Detect which cell encompasses the target text, then output its (X, Y) center coordinate. 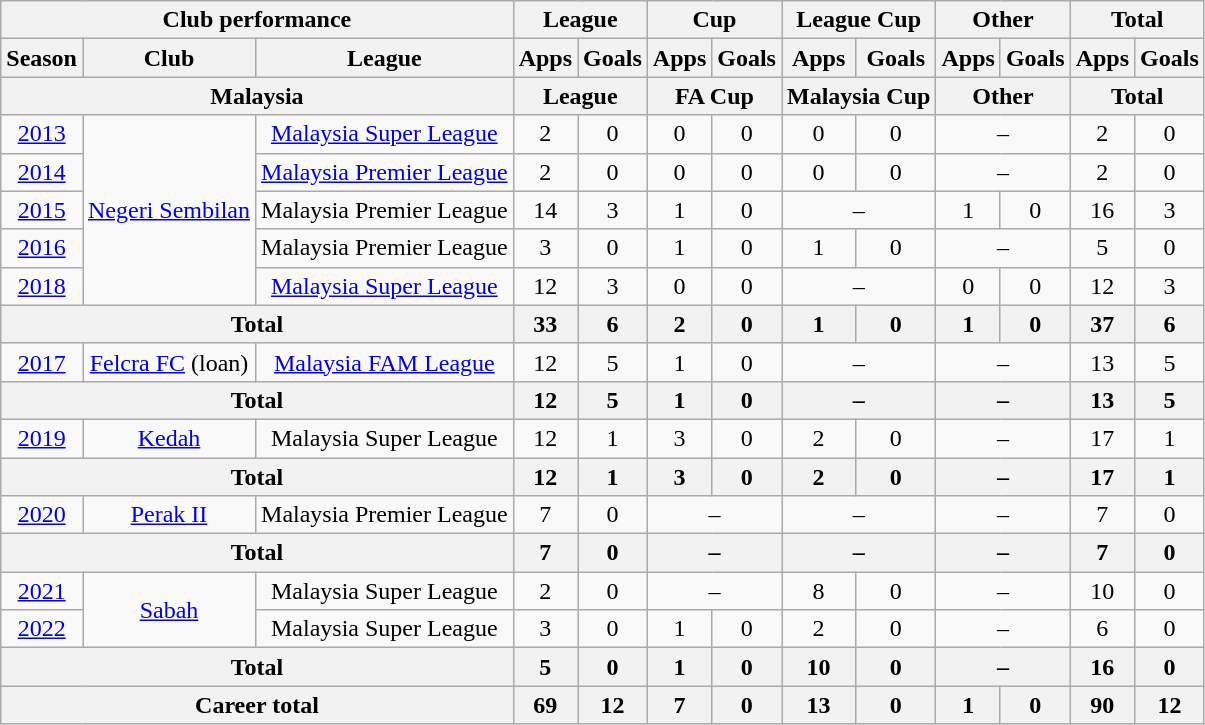
Kedah (168, 438)
2016 (42, 248)
Malaysia FAM League (385, 362)
Sabah (168, 610)
Career total (257, 705)
League Cup (859, 20)
2015 (42, 210)
8 (819, 591)
Club (168, 58)
2014 (42, 172)
Club performance (257, 20)
Malaysia Cup (859, 96)
2020 (42, 515)
14 (545, 210)
2017 (42, 362)
33 (545, 324)
90 (1102, 705)
2019 (42, 438)
69 (545, 705)
Season (42, 58)
Negeri Sembilan (168, 210)
2013 (42, 134)
2021 (42, 591)
37 (1102, 324)
Perak II (168, 515)
2018 (42, 286)
Malaysia (257, 96)
FA Cup (714, 96)
Felcra FC (loan) (168, 362)
2022 (42, 629)
Cup (714, 20)
